Output the (X, Y) coordinate of the center of the cell containing the given text.  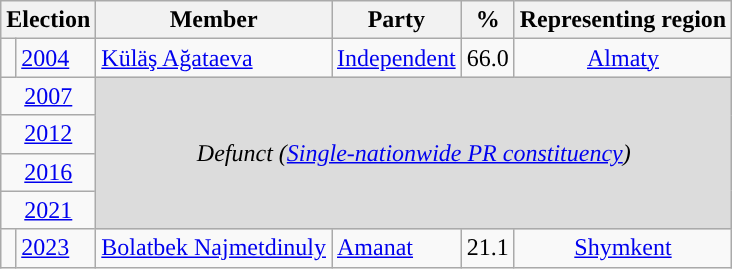
Amanat (397, 248)
Representing region (623, 20)
Party (397, 20)
Bolatbek Najmetdinuly (214, 248)
2016 (48, 172)
2004 (56, 58)
2012 (48, 134)
Election (48, 20)
66.0 (488, 58)
% (488, 20)
Member (214, 20)
2007 (48, 96)
2023 (56, 248)
Almaty (623, 58)
2021 (48, 210)
Defunct (Single-nationwide PR constituency) (414, 153)
21.1 (488, 248)
Shymkent (623, 248)
Küläş Ağataeva (214, 58)
Independent (397, 58)
